Pinpoint the cell where the given text exists, returning its (x, y) midpoint coordinate. 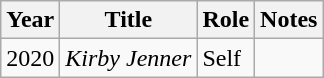
Role (226, 20)
Year (30, 20)
2020 (30, 58)
Notes (289, 20)
Self (226, 58)
Kirby Jenner (128, 58)
Title (128, 20)
